From the cell containing the given text, extract its center point as (X, Y) coordinate. 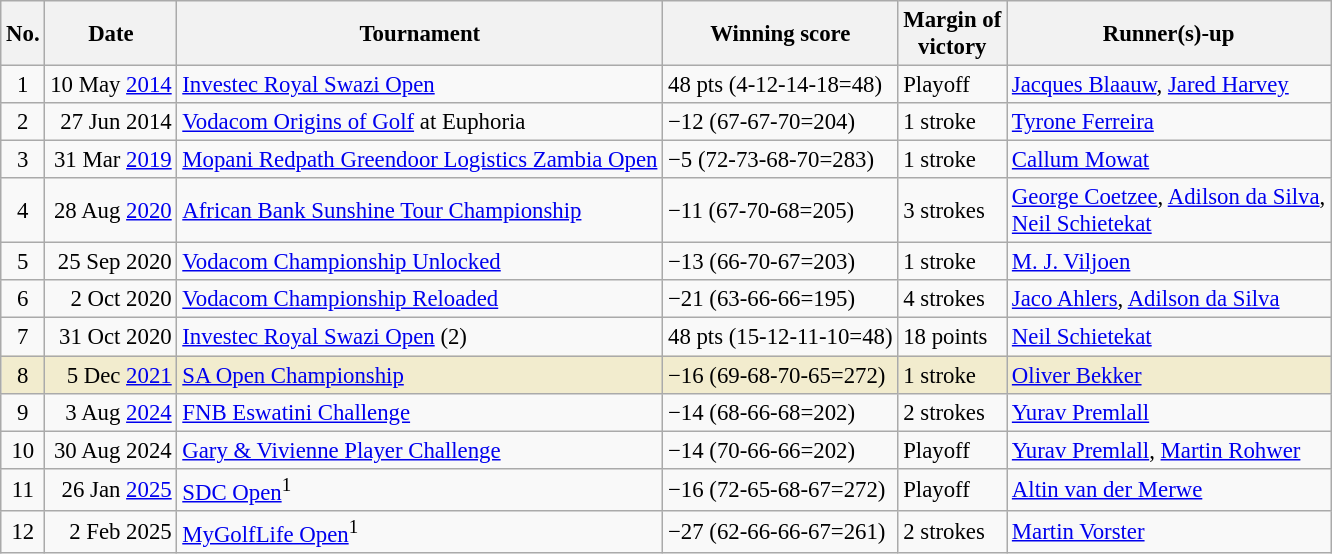
5 (23, 262)
25 Sep 2020 (111, 262)
Mopani Redpath Greendoor Logistics Zambia Open (420, 160)
48 pts (4-12-14-18=48) (780, 85)
Vodacom Origins of Golf at Euphoria (420, 122)
African Bank Sunshine Tour Championship (420, 210)
−27 (62-66-66-67=261) (780, 532)
9 (23, 412)
4 strokes (952, 299)
Jacques Blaauw, Jared Harvey (1169, 85)
Martin Vorster (1169, 532)
Winning score (780, 34)
18 points (952, 337)
1 (23, 85)
Runner(s)-up (1169, 34)
Yurav Premlall, Martin Rohwer (1169, 450)
2 Feb 2025 (111, 532)
Oliver Bekker (1169, 375)
−13 (66-70-67=203) (780, 262)
Gary & Vivienne Player Challenge (420, 450)
−16 (69-68-70-65=272) (780, 375)
Date (111, 34)
27 Jun 2014 (111, 122)
−5 (72-73-68-70=283) (780, 160)
Investec Royal Swazi Open (2) (420, 337)
8 (23, 375)
6 (23, 299)
M. J. Viljoen (1169, 262)
7 (23, 337)
Vodacom Championship Unlocked (420, 262)
3 (23, 160)
SDC Open1 (420, 489)
10 (23, 450)
−21 (63-66-66=195) (780, 299)
30 Aug 2024 (111, 450)
Jaco Ahlers, Adilson da Silva (1169, 299)
MyGolfLife Open1 (420, 532)
Tournament (420, 34)
3 Aug 2024 (111, 412)
12 (23, 532)
10 May 2014 (111, 85)
2 Oct 2020 (111, 299)
−14 (68-66-68=202) (780, 412)
Callum Mowat (1169, 160)
3 strokes (952, 210)
Altin van der Merwe (1169, 489)
2 (23, 122)
31 Mar 2019 (111, 160)
Vodacom Championship Reloaded (420, 299)
−14 (70-66-66=202) (780, 450)
−16 (72-65-68-67=272) (780, 489)
−11 (67-70-68=205) (780, 210)
5 Dec 2021 (111, 375)
11 (23, 489)
Margin ofvictory (952, 34)
48 pts (15-12-11-10=48) (780, 337)
26 Jan 2025 (111, 489)
31 Oct 2020 (111, 337)
−12 (67-67-70=204) (780, 122)
4 (23, 210)
No. (23, 34)
George Coetzee, Adilson da Silva, Neil Schietekat (1169, 210)
SA Open Championship (420, 375)
28 Aug 2020 (111, 210)
FNB Eswatini Challenge (420, 412)
Investec Royal Swazi Open (420, 85)
Neil Schietekat (1169, 337)
Tyrone Ferreira (1169, 122)
Yurav Premlall (1169, 412)
